Locate the cell with the specified text and output its (X, Y) center coordinate. 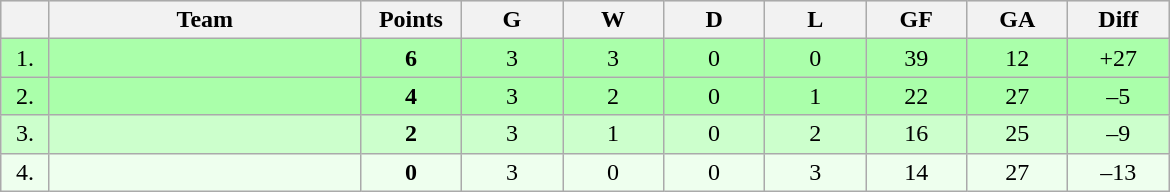
2. (26, 96)
22 (916, 96)
–5 (1118, 96)
G (512, 20)
Points (410, 20)
16 (916, 134)
14 (916, 172)
GA (1018, 20)
+27 (1118, 58)
1. (26, 58)
25 (1018, 134)
4. (26, 172)
39 (916, 58)
–13 (1118, 172)
3. (26, 134)
6 (410, 58)
Team (204, 20)
12 (1018, 58)
–9 (1118, 134)
L (816, 20)
W (612, 20)
D (714, 20)
4 (410, 96)
GF (916, 20)
Diff (1118, 20)
